Search for the cell housing the specified text and yield its [X, Y] center coordinate. 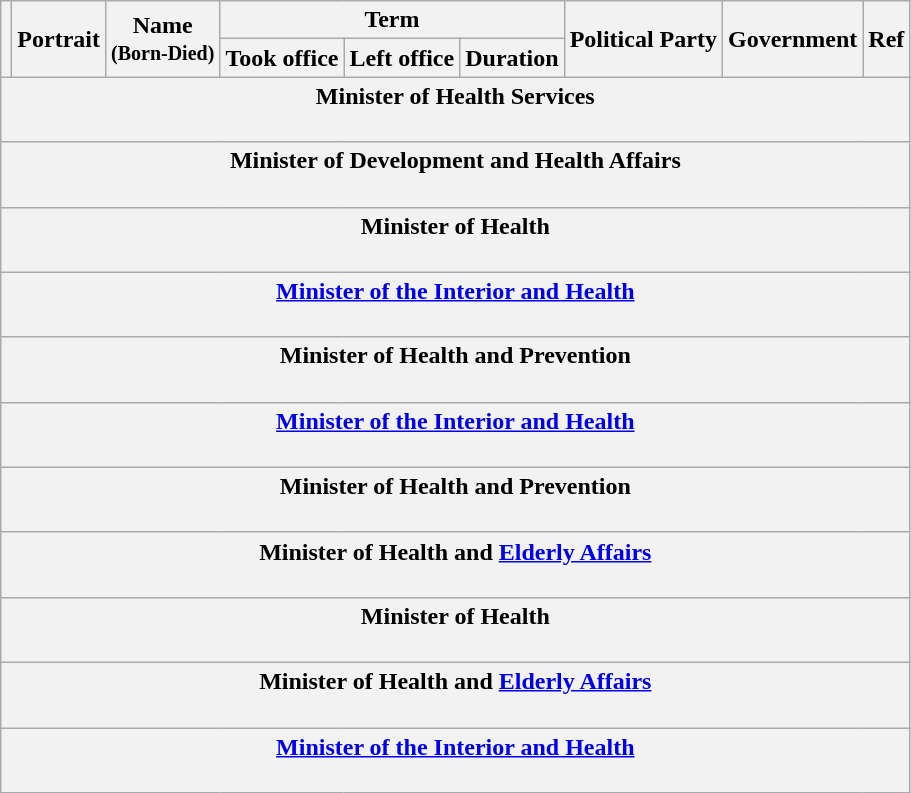
Left office [402, 58]
Took office [282, 58]
Name(Born-Died) [162, 39]
Ref [886, 39]
Minister of Development and Health Affairs [456, 174]
Term [392, 20]
Political Party [643, 39]
Duration [512, 58]
Portrait [59, 39]
Government [792, 39]
Minister of Health Services [456, 110]
